Detect which cell encompasses the target text, then output its [x, y] center coordinate. 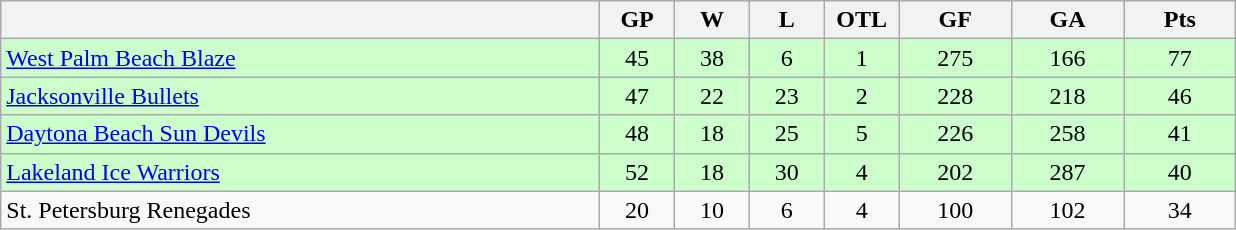
GF [955, 20]
77 [1180, 58]
46 [1180, 96]
5 [862, 134]
48 [638, 134]
100 [955, 210]
Jacksonville Bullets [300, 96]
38 [712, 58]
52 [638, 172]
275 [955, 58]
GP [638, 20]
Daytona Beach Sun Devils [300, 134]
25 [786, 134]
228 [955, 96]
23 [786, 96]
47 [638, 96]
10 [712, 210]
OTL [862, 20]
Lakeland Ice Warriors [300, 172]
41 [1180, 134]
287 [1067, 172]
45 [638, 58]
W [712, 20]
20 [638, 210]
22 [712, 96]
Pts [1180, 20]
30 [786, 172]
2 [862, 96]
202 [955, 172]
258 [1067, 134]
West Palm Beach Blaze [300, 58]
L [786, 20]
1 [862, 58]
166 [1067, 58]
226 [955, 134]
GA [1067, 20]
40 [1180, 172]
218 [1067, 96]
St. Petersburg Renegades [300, 210]
34 [1180, 210]
102 [1067, 210]
